From the cell containing the given text, extract its center point as (X, Y) coordinate. 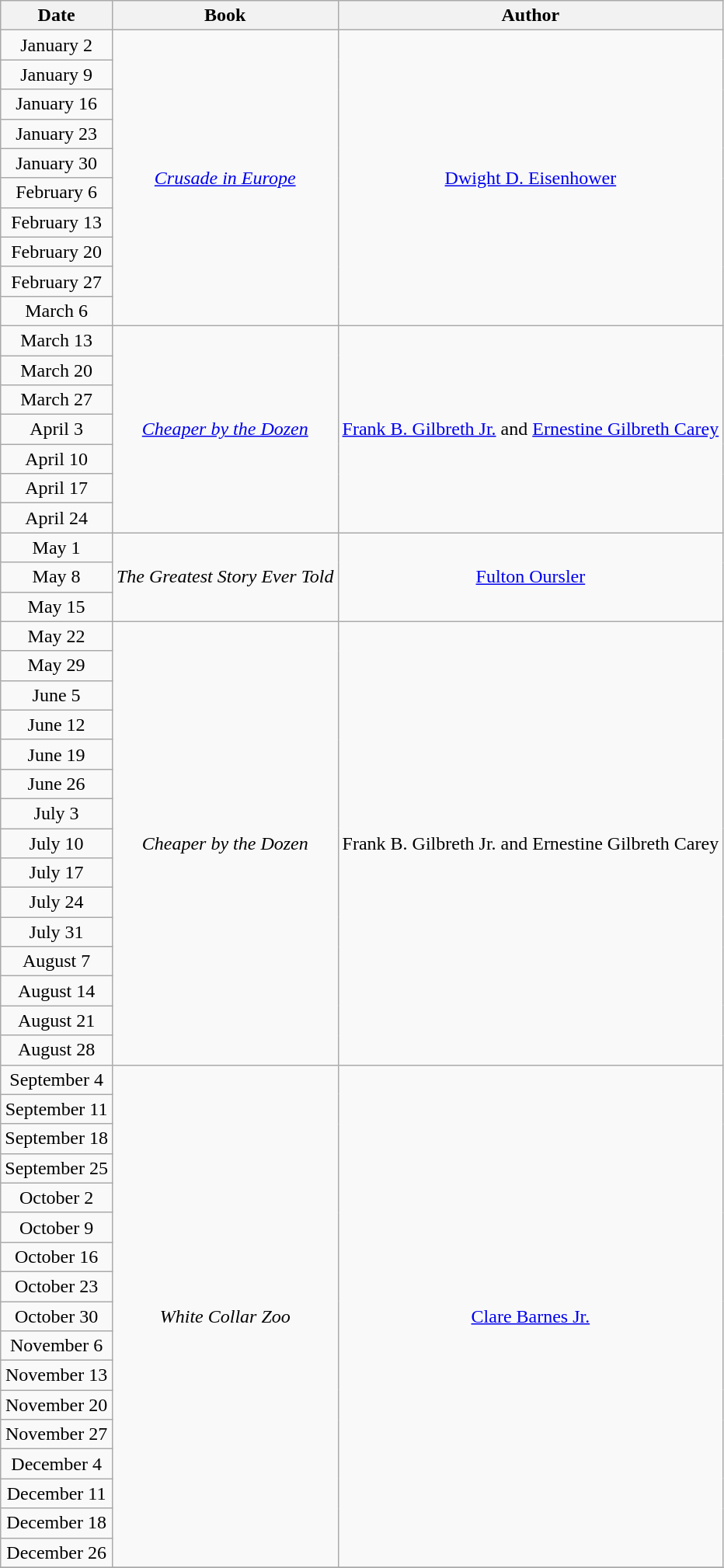
April 3 (57, 429)
June 26 (57, 784)
December 4 (57, 1464)
January 9 (57, 75)
July 24 (57, 902)
November 27 (57, 1434)
February 27 (57, 281)
September 11 (57, 1109)
August 28 (57, 1050)
December 26 (57, 1552)
July 10 (57, 843)
July 3 (57, 813)
December 11 (57, 1493)
February 13 (57, 222)
August 14 (57, 991)
January 2 (57, 45)
February 6 (57, 193)
August 21 (57, 1020)
May 8 (57, 577)
September 18 (57, 1139)
January 30 (57, 163)
October 23 (57, 1286)
June 5 (57, 695)
October 9 (57, 1227)
April 24 (57, 518)
March 20 (57, 370)
April 10 (57, 459)
May 22 (57, 636)
April 17 (57, 488)
June 19 (57, 754)
May 15 (57, 607)
November 6 (57, 1346)
February 20 (57, 252)
Author (531, 16)
September 4 (57, 1080)
November 20 (57, 1405)
July 17 (57, 873)
Fulton Oursler (531, 577)
November 13 (57, 1375)
June 12 (57, 725)
October 16 (57, 1257)
Clare Barnes Jr. (531, 1316)
September 25 (57, 1168)
Date (57, 16)
August 7 (57, 961)
Crusade in Europe (225, 179)
Book (225, 16)
May 1 (57, 548)
December 18 (57, 1523)
May 29 (57, 666)
October 30 (57, 1316)
White Collar Zoo (225, 1316)
Dwight D. Eisenhower (531, 179)
October 2 (57, 1198)
March 13 (57, 340)
March 6 (57, 311)
January 23 (57, 134)
The Greatest Story Ever Told (225, 577)
July 31 (57, 932)
January 16 (57, 104)
March 27 (57, 400)
